Search for the cell housing the specified text and yield its (x, y) center coordinate. 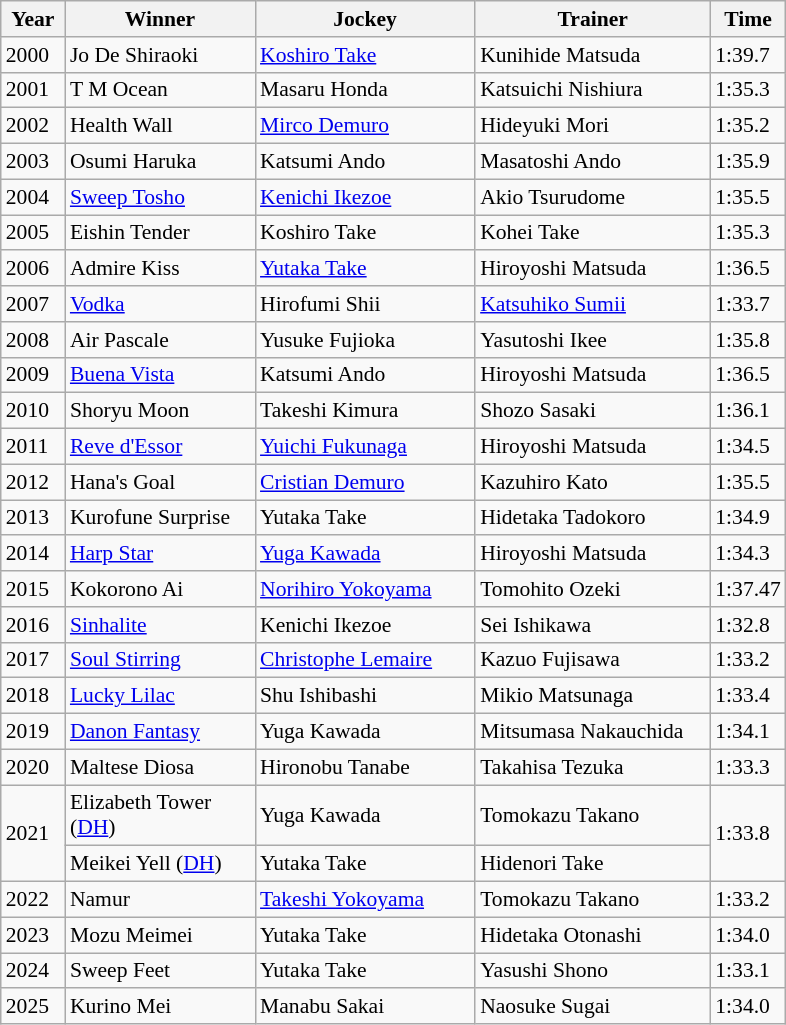
Mikio Matsunaga (592, 696)
Maltese Diosa (160, 767)
Trainer (592, 19)
1:35.2 (748, 126)
Osumi Haruka (160, 162)
Kunihide Matsuda (592, 55)
Sweep Feet (160, 971)
Winner (160, 19)
1:35.9 (748, 162)
2005 (33, 233)
2012 (33, 482)
Lucky Lilac (160, 696)
Hidenori Take (592, 864)
Yasutoshi Ikee (592, 340)
Harp Star (160, 554)
Shoryu Moon (160, 411)
Meikei Yell (DH) (160, 864)
2017 (33, 660)
Takahisa Tezuka (592, 767)
Kurofune Surprise (160, 518)
Admire Kiss (160, 269)
Air Pascale (160, 340)
Eishin Tender (160, 233)
Shozo Sasaki (592, 411)
2022 (33, 900)
1:34.9 (748, 518)
Shu Ishibashi (365, 696)
2015 (33, 589)
2001 (33, 90)
1:33.3 (748, 767)
2024 (33, 971)
2000 (33, 55)
2021 (33, 834)
Hidetaka Tadokoro (592, 518)
1:32.8 (748, 625)
Namur (160, 900)
Sweep Tosho (160, 197)
2023 (33, 935)
Vodka (160, 304)
Yusuke Fujioka (365, 340)
Sinhalite (160, 625)
Hironobu Tanabe (365, 767)
Hana's Goal (160, 482)
Hidetaka Otonashi (592, 935)
Buena Vista (160, 375)
Yasushi Shono (592, 971)
Yuichi Fukunaga (365, 447)
Kohei Take (592, 233)
2006 (33, 269)
Naosuke Sugai (592, 1007)
2011 (33, 447)
Hirofumi Shii (365, 304)
Danon Fantasy (160, 732)
1:34.1 (748, 732)
Norihiro Yokoyama (365, 589)
Jo De Shiraoki (160, 55)
2013 (33, 518)
2007 (33, 304)
2014 (33, 554)
2003 (33, 162)
2016 (33, 625)
Katsuichi Nishiura (592, 90)
Kazuhiro Kato (592, 482)
Masaru Honda (365, 90)
Mirco Demuro (365, 126)
1:39.7 (748, 55)
Elizabeth Tower (DH) (160, 816)
Jockey (365, 19)
Time (748, 19)
1:33.1 (748, 971)
Akio Tsurudome (592, 197)
2010 (33, 411)
Masatoshi Ando (592, 162)
2018 (33, 696)
Takeshi Yokoyama (365, 900)
Soul Stirring (160, 660)
1:36.1 (748, 411)
Kazuo Fujisawa (592, 660)
Year (33, 19)
Health Wall (160, 126)
Christophe Lemaire (365, 660)
1:37.47 (748, 589)
Mozu Meimei (160, 935)
Reve d'Essor (160, 447)
Kurino Mei (160, 1007)
2020 (33, 767)
1:34.5 (748, 447)
2002 (33, 126)
1:33.7 (748, 304)
Sei Ishikawa (592, 625)
2025 (33, 1007)
2019 (33, 732)
Kokorono Ai (160, 589)
1:34.3 (748, 554)
Tomohito Ozeki (592, 589)
2008 (33, 340)
2009 (33, 375)
1:33.4 (748, 696)
1:35.8 (748, 340)
T M Ocean (160, 90)
Katsuhiko Sumii (592, 304)
2004 (33, 197)
Cristian Demuro (365, 482)
Takeshi Kimura (365, 411)
Manabu Sakai (365, 1007)
1:33.8 (748, 834)
Hideyuki Mori (592, 126)
Mitsumasa Nakauchida (592, 732)
